Detect which cell encompasses the target text, then output its (x, y) center coordinate. 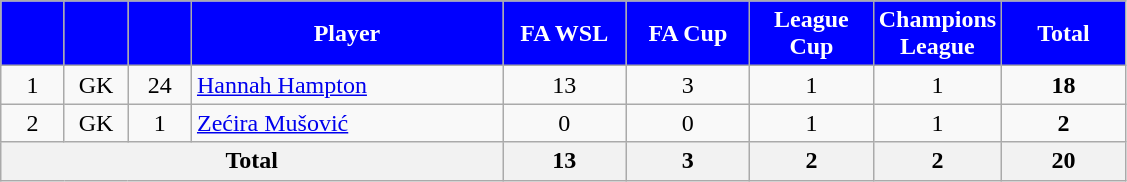
FA WSL (564, 34)
Hannah Hampton (346, 85)
FA Cup (688, 34)
24 (160, 85)
20 (1064, 161)
League Cup (812, 34)
Zećira Mušović (346, 123)
18 (1064, 85)
Champions League (937, 34)
Player (346, 34)
